Identify which cell holds the provided text, then report its [X, Y] central coordinate. 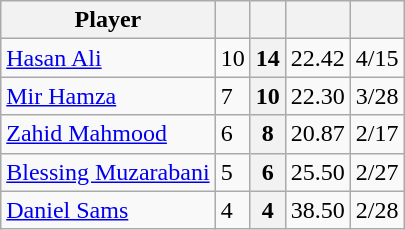
20.87 [318, 134]
Hasan Ali [108, 58]
22.42 [318, 58]
2/28 [377, 210]
Blessing Muzarabani [108, 172]
25.50 [318, 172]
22.30 [318, 96]
14 [268, 58]
5 [232, 172]
Player [108, 20]
3/28 [377, 96]
2/27 [377, 172]
7 [232, 96]
8 [268, 134]
Daniel Sams [108, 210]
2/17 [377, 134]
Zahid Mahmood [108, 134]
4/15 [377, 58]
38.50 [318, 210]
Mir Hamza [108, 96]
